Locate the cell with the specified text and output its (X, Y) center coordinate. 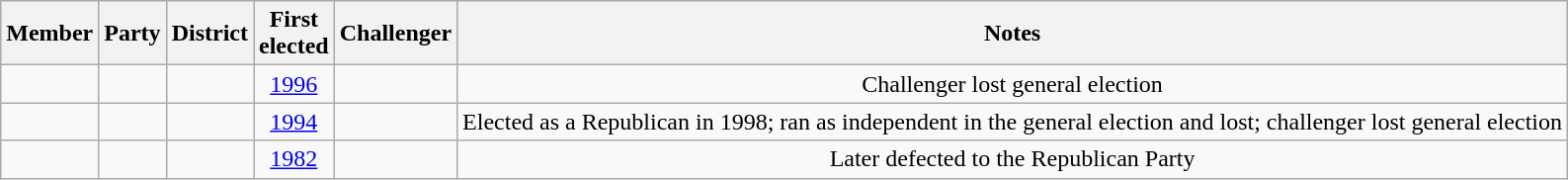
Challenger (395, 34)
Challenger lost general election (1013, 84)
Member (49, 34)
1982 (293, 159)
Later defected to the Republican Party (1013, 159)
1994 (293, 122)
Notes (1013, 34)
Party (132, 34)
Firstelected (293, 34)
1996 (293, 84)
District (209, 34)
Elected as a Republican in 1998; ran as independent in the general election and lost; challenger lost general election (1013, 122)
